Identify which cell holds the provided text, then report its [X, Y] central coordinate. 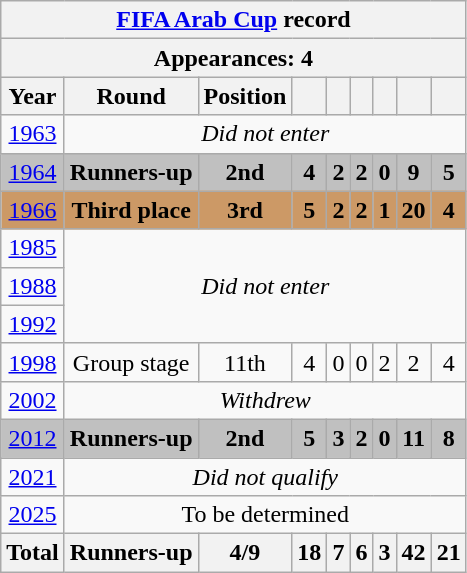
1992 [33, 324]
1966 [33, 210]
20 [414, 210]
1998 [33, 362]
1964 [33, 172]
Total [33, 553]
4/9 [245, 553]
Position [245, 96]
To be determined [265, 515]
1963 [33, 134]
2002 [33, 400]
Year [33, 96]
9 [414, 172]
3rd [245, 210]
11th [245, 362]
2025 [33, 515]
1988 [33, 286]
1 [384, 210]
11 [414, 438]
2012 [33, 438]
21 [448, 553]
Round [131, 96]
Group stage [131, 362]
6 [362, 553]
Withdrew [265, 400]
1985 [33, 248]
Did not qualify [265, 477]
7 [338, 553]
42 [414, 553]
FIFA Arab Cup record [234, 20]
Appearances: 4 [234, 58]
18 [310, 553]
Third place [131, 210]
8 [448, 438]
2021 [33, 477]
